Extract the (X, Y) coordinate from the center of the cell holding the provided text.  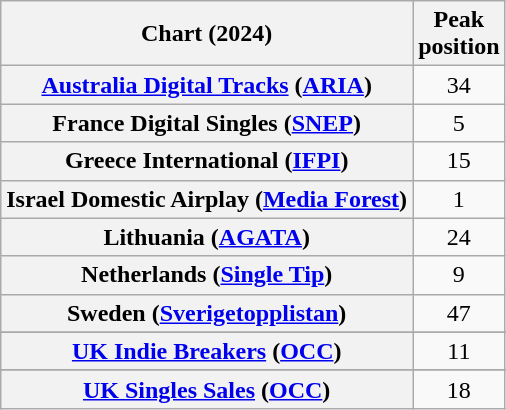
UK Indie Breakers (OCC) (207, 351)
1 (459, 199)
34 (459, 85)
18 (459, 389)
Netherlands (Single Tip) (207, 275)
UK Singles Sales (OCC) (207, 389)
France Digital Singles (SNEP) (207, 123)
9 (459, 275)
Lithuania (AGATA) (207, 237)
Chart (2024) (207, 34)
Australia Digital Tracks (ARIA) (207, 85)
Peakposition (459, 34)
Greece International (IFPI) (207, 161)
47 (459, 313)
11 (459, 351)
Israel Domestic Airplay (Media Forest) (207, 199)
24 (459, 237)
5 (459, 123)
Sweden (Sverigetopplistan) (207, 313)
15 (459, 161)
